Scan for the cell matching the given text and deliver its [X, Y] coordinate at center. 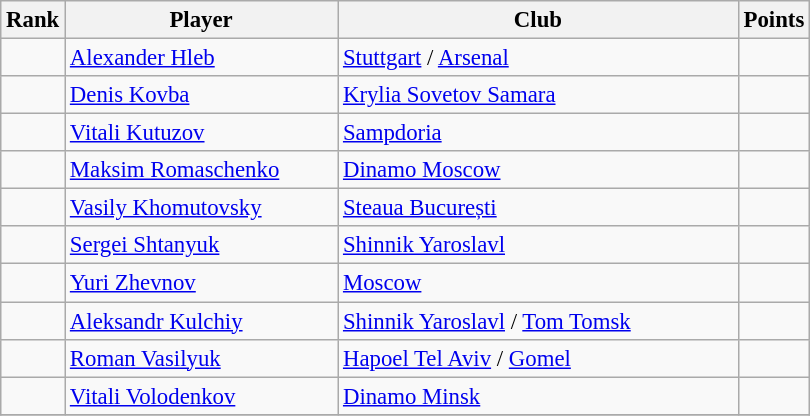
Aleksandr Kulchiy [202, 321]
Alexander Hleb [202, 58]
Rank [33, 20]
Sergei Shtanyuk [202, 245]
Maksim Romaschenko [202, 170]
Vitali Kutuzov [202, 133]
Points [774, 20]
Yuri Zhevnov [202, 283]
Denis Kovba [202, 95]
Vasily Khomutovsky [202, 208]
Roman Vasilyuk [202, 358]
Hapoel Tel Aviv / Gomel [538, 358]
Player [202, 20]
Dinamo Moscow [538, 170]
Dinamo Minsk [538, 396]
Moscow [538, 283]
Shinnik Yaroslavl / Tom Tomsk [538, 321]
Club [538, 20]
Shinnik Yaroslavl [538, 245]
Krylia Sovetov Samara [538, 95]
Vitali Volodenkov [202, 396]
Sampdoria [538, 133]
Stuttgart / Arsenal [538, 58]
Steaua București [538, 208]
